Capture the cell that displays the provided text and extract its (x, y) central coordinate. 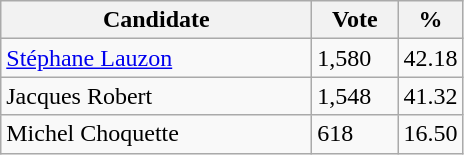
% (430, 20)
618 (355, 134)
16.50 (430, 134)
1,580 (355, 58)
Vote (355, 20)
Stéphane Lauzon (156, 58)
Jacques Robert (156, 96)
Candidate (156, 20)
1,548 (355, 96)
42.18 (430, 58)
41.32 (430, 96)
Michel Choquette (156, 134)
